Return the (X, Y) coordinate for the center point of the cell that contains the specified text.  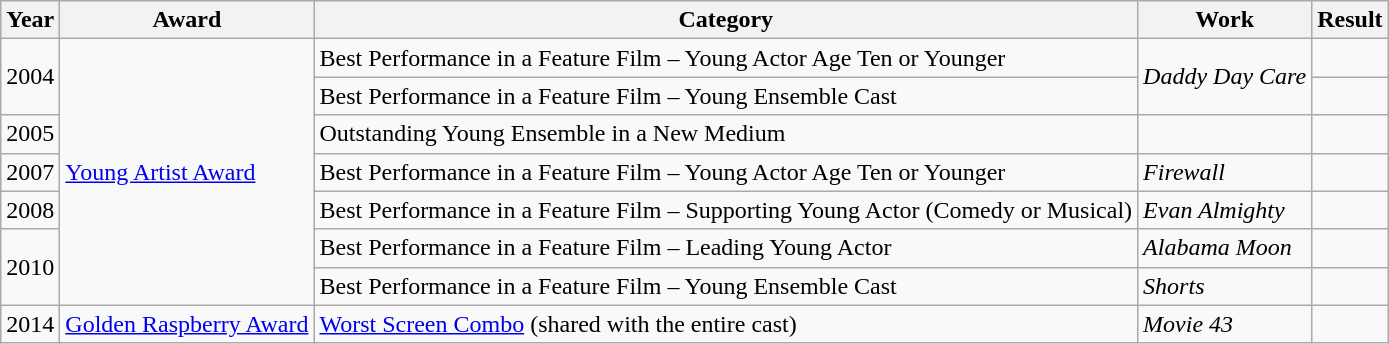
Result (1350, 20)
Year (30, 20)
Evan Almighty (1225, 210)
2007 (30, 172)
2008 (30, 210)
Best Performance in a Feature Film – Leading Young Actor (726, 248)
Worst Screen Combo (shared with the entire cast) (726, 324)
Category (726, 20)
Work (1225, 20)
Firewall (1225, 172)
2014 (30, 324)
Outstanding Young Ensemble in a New Medium (726, 134)
Movie 43 (1225, 324)
2004 (30, 77)
Golden Raspberry Award (187, 324)
2005 (30, 134)
2010 (30, 267)
Alabama Moon (1225, 248)
Award (187, 20)
Young Artist Award (187, 172)
Best Performance in a Feature Film – Supporting Young Actor (Comedy or Musical) (726, 210)
Daddy Day Care (1225, 77)
Shorts (1225, 286)
